Provide the (X, Y) coordinate of the cell's center where the given text is located.  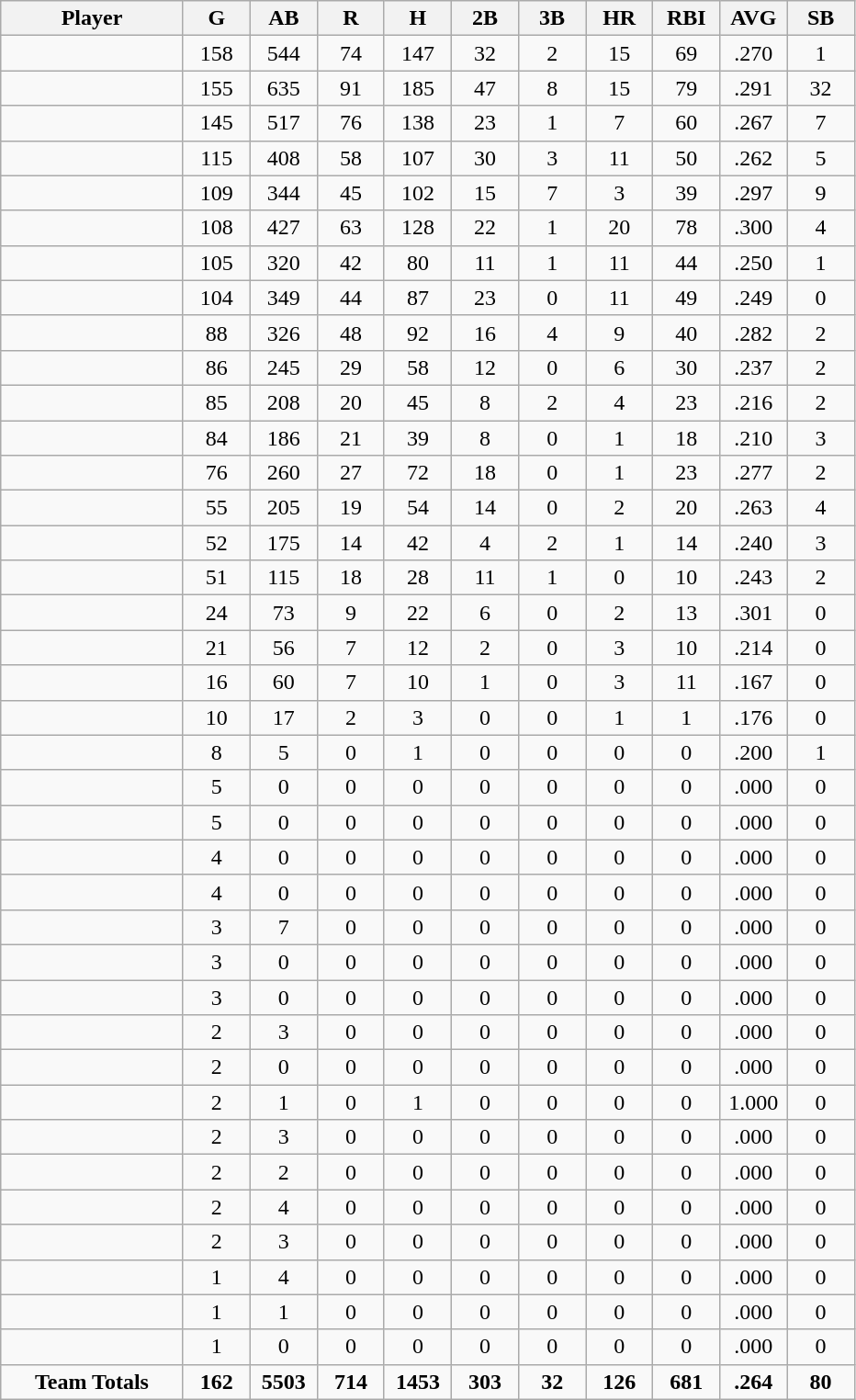
55 (217, 508)
105 (217, 263)
27 (351, 473)
205 (283, 508)
19 (351, 508)
.243 (753, 578)
3B (553, 18)
SB (821, 18)
R (351, 18)
49 (687, 298)
145 (217, 123)
.200 (753, 752)
HR (619, 18)
84 (217, 438)
2B (485, 18)
.267 (753, 123)
303 (485, 1382)
54 (417, 508)
51 (217, 578)
.301 (753, 613)
.297 (753, 193)
50 (687, 158)
.240 (753, 543)
29 (351, 367)
681 (687, 1382)
158 (217, 53)
104 (217, 298)
320 (283, 263)
RBI (687, 18)
.176 (753, 717)
.291 (753, 88)
73 (283, 613)
208 (283, 402)
.264 (753, 1382)
107 (417, 158)
109 (217, 193)
147 (417, 53)
162 (217, 1382)
108 (217, 228)
.277 (753, 473)
128 (417, 228)
1.000 (753, 1102)
69 (687, 53)
186 (283, 438)
260 (283, 473)
344 (283, 193)
13 (687, 613)
92 (417, 333)
AVG (753, 18)
175 (283, 543)
28 (417, 578)
H (417, 18)
138 (417, 123)
87 (417, 298)
.167 (753, 683)
.263 (753, 508)
.237 (753, 367)
.214 (753, 648)
72 (417, 473)
326 (283, 333)
52 (217, 543)
.216 (753, 402)
.210 (753, 438)
Team Totals (92, 1382)
.300 (753, 228)
517 (283, 123)
185 (417, 88)
40 (687, 333)
Player (92, 18)
1453 (417, 1382)
.270 (753, 53)
G (217, 18)
245 (283, 367)
48 (351, 333)
.249 (753, 298)
635 (283, 88)
714 (351, 1382)
47 (485, 88)
74 (351, 53)
5503 (283, 1382)
AB (283, 18)
544 (283, 53)
85 (217, 402)
88 (217, 333)
349 (283, 298)
155 (217, 88)
24 (217, 613)
427 (283, 228)
56 (283, 648)
102 (417, 193)
.262 (753, 158)
.282 (753, 333)
79 (687, 88)
86 (217, 367)
.250 (753, 263)
91 (351, 88)
408 (283, 158)
17 (283, 717)
63 (351, 228)
126 (619, 1382)
78 (687, 228)
